Scan for the cell matching the given text and deliver its (X, Y) coordinate at center. 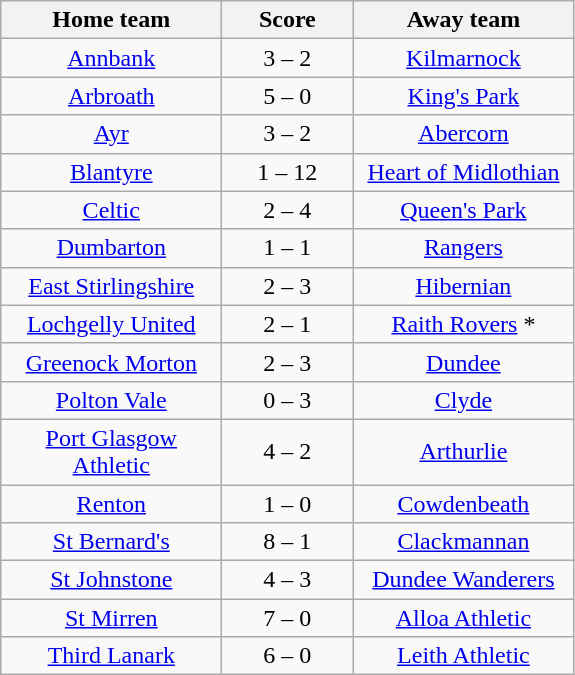
2 – 1 (288, 324)
Port Glasgow Athletic (112, 452)
Clyde (464, 400)
Greenock Morton (112, 362)
Polton Vale (112, 400)
Arbroath (112, 96)
Raith Rovers * (464, 324)
Queen's Park (464, 210)
St Bernard's (112, 542)
Dundee Wanderers (464, 580)
East Stirlingshire (112, 286)
4 – 2 (288, 452)
St Mirren (112, 618)
6 – 0 (288, 656)
Third Lanark (112, 656)
4 – 3 (288, 580)
Annbank (112, 58)
2 – 4 (288, 210)
1 – 1 (288, 248)
1 – 12 (288, 172)
7 – 0 (288, 618)
0 – 3 (288, 400)
Home team (112, 20)
Cowdenbeath (464, 503)
1 – 0 (288, 503)
Alloa Athletic (464, 618)
St Johnstone (112, 580)
Lochgelly United (112, 324)
Hibernian (464, 286)
Abercorn (464, 134)
Leith Athletic (464, 656)
5 – 0 (288, 96)
Away team (464, 20)
Rangers (464, 248)
Renton (112, 503)
Blantyre (112, 172)
Score (288, 20)
Dumbarton (112, 248)
Arthurlie (464, 452)
Heart of Midlothian (464, 172)
Ayr (112, 134)
8 – 1 (288, 542)
Clackmannan (464, 542)
Kilmarnock (464, 58)
Dundee (464, 362)
King's Park (464, 96)
Celtic (112, 210)
